Search for the cell housing the specified text and yield its (x, y) center coordinate. 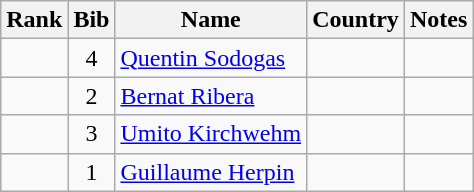
Rank (34, 20)
Umito Kirchwehm (211, 134)
4 (92, 58)
Guillaume Herpin (211, 172)
Bernat Ribera (211, 96)
2 (92, 96)
1 (92, 172)
Notes (438, 20)
Bib (92, 20)
Country (356, 20)
3 (92, 134)
Name (211, 20)
Quentin Sodogas (211, 58)
